Provide the (x, y) coordinate of the cell's center where the given text is located.  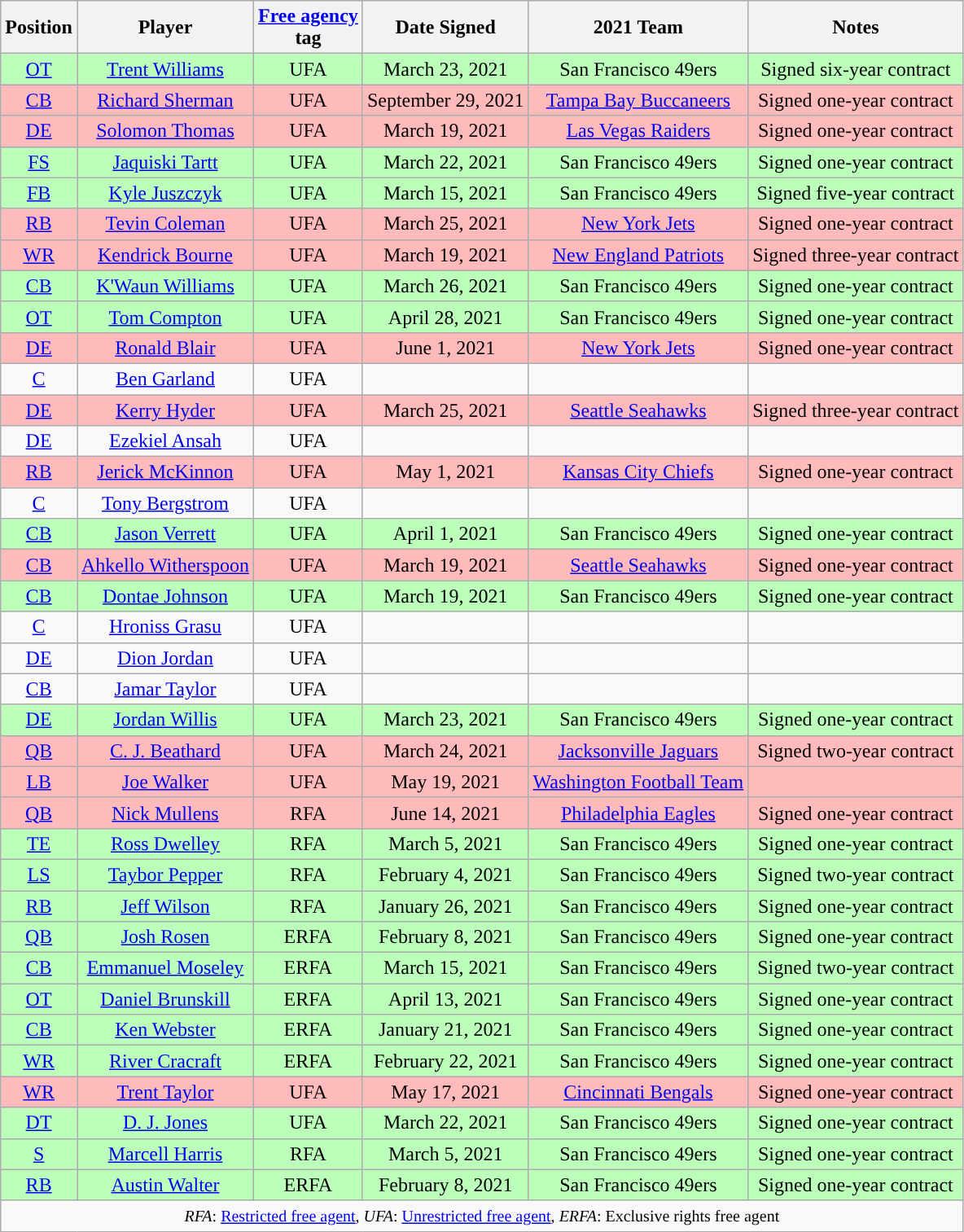
January 21, 2021 (445, 1030)
Ben Garland (164, 379)
Nick Mullens (164, 813)
Free agencytag (308, 28)
March 26, 2021 (445, 286)
New England Patriots (638, 255)
Player (164, 28)
June 14, 2021 (445, 813)
Las Vegas Raiders (638, 131)
Tampa Bay Buccaneers (638, 100)
C. J. Beathard (164, 751)
Kansas City Chiefs (638, 472)
Ross Dwelley (164, 844)
Cincinnati Bengals (638, 1092)
Ahkello Witherspoon (164, 565)
Ronald Blair (164, 348)
Position (39, 28)
Dontae Johnson (164, 596)
May 1, 2021 (445, 472)
Jamar Taylor (164, 689)
Marcell Harris (164, 1154)
September 29, 2021 (445, 100)
Taybor Pepper (164, 875)
January 26, 2021 (445, 906)
Trent Taylor (164, 1092)
May 19, 2021 (445, 782)
RFA: Restricted free agent, UFA: Unrestricted free agent, ERFA: Exclusive rights free agent (482, 1216)
Jason Verrett (164, 534)
D. J. Jones (164, 1123)
S (39, 1154)
2021 Team (638, 28)
FS (39, 162)
April 1, 2021 (445, 534)
February 22, 2021 (445, 1061)
Daniel Brunskill (164, 999)
DT (39, 1123)
March 24, 2021 (445, 751)
Josh Rosen (164, 937)
Trent Williams (164, 69)
Signed six-year contract (856, 69)
Joe Walker (164, 782)
Tevin Coleman (164, 224)
TE (39, 844)
April 28, 2021 (445, 317)
Ken Webster (164, 1030)
May 17, 2021 (445, 1092)
Ezekiel Ansah (164, 441)
Washington Football Team (638, 782)
LB (39, 782)
Solomon Thomas (164, 131)
River Cracraft (164, 1061)
K'Waun Williams (164, 286)
Kyle Juszczyk (164, 193)
Jacksonville Jaguars (638, 751)
Notes (856, 28)
April 13, 2021 (445, 999)
Richard Sherman (164, 100)
Hroniss Grasu (164, 627)
Signed five-year contract (856, 193)
Jaquiski Tartt (164, 162)
Jerick McKinnon (164, 472)
Jordan Willis (164, 720)
Philadelphia Eagles (638, 813)
Kendrick Bourne (164, 255)
Kerry Hyder (164, 410)
Emmanuel Moseley (164, 968)
Jeff Wilson (164, 906)
Dion Jordan (164, 658)
Tom Compton (164, 317)
Tony Bergstrom (164, 503)
LS (39, 875)
February 4, 2021 (445, 875)
FB (39, 193)
June 1, 2021 (445, 348)
Austin Walter (164, 1185)
Date Signed (445, 28)
